Scan for the cell matching the given text and deliver its (X, Y) coordinate at center. 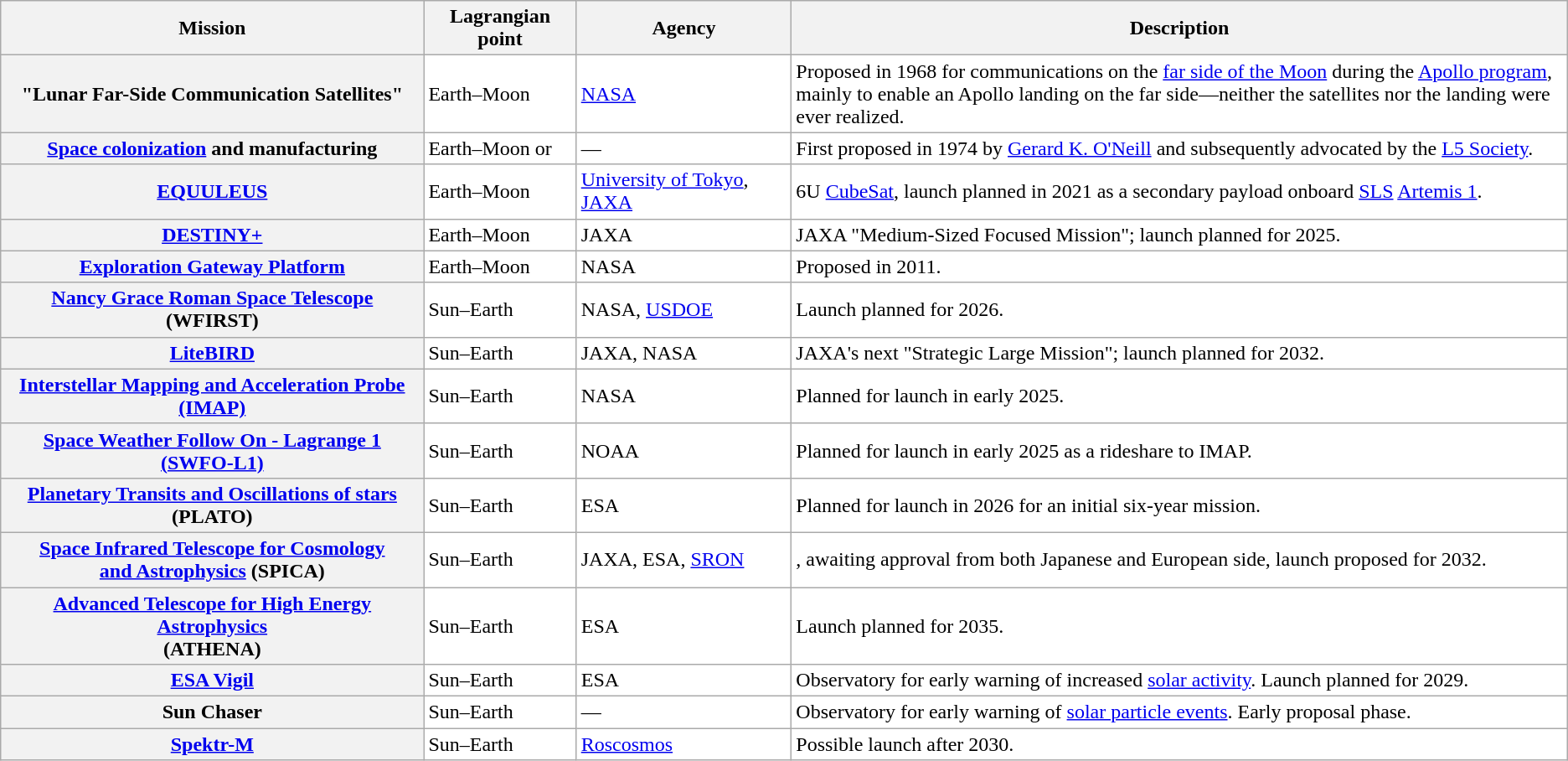
Space Infrared Telescope for Cosmologyand Astrophysics (SPICA) (213, 560)
Observatory for early warning of increased solar activity. Launch planned for 2029. (1179, 681)
JAXA, NASA (683, 353)
JAXA "Medium-Sized Focused Mission"; launch planned for 2025. (1179, 235)
NOAA (683, 451)
Interstellar Mapping and Acceleration Probe (IMAP) (213, 396)
Planetary Transits and Oscillations of stars (PLATO) (213, 505)
Space Weather Follow On - Lagrange 1 (SWFO-L1) (213, 451)
Nancy Grace Roman Space Telescope (WFIRST) (213, 310)
University of Tokyo, JAXA (683, 191)
Launch planned for 2026. (1179, 310)
JAXA, ESA, SRON (683, 560)
Observatory for early warning of solar particle events. Early proposal phase. (1179, 712)
Description (1179, 28)
Launch planned for 2035. (1179, 625)
Proposed in 2011. (1179, 267)
Agency (683, 28)
ESA Vigil (213, 681)
NASA, USDOE (683, 310)
Planned for launch in 2026 for an initial six-year mission. (1179, 505)
Sun Chaser (213, 712)
Advanced Telescope for High Energy Astrophysics(ATHENA) (213, 625)
Planned for launch in early 2025 as a rideshare to IMAP. (1179, 451)
JAXA's next "Strategic Large Mission"; launch planned for 2032. (1179, 353)
Lagrangian point (500, 28)
First proposed in 1974 by Gerard K. O'Neill and subsequently advocated by the L5 Society. (1179, 148)
Exploration Gateway Platform (213, 267)
Space colonization and manufacturing (213, 148)
EQUULEUS (213, 191)
Spektr-M (213, 744)
Roscosmos (683, 744)
Planned for launch in early 2025. (1179, 396)
Earth–Moon or (500, 148)
"Lunar Far-Side Communication Satellites" (213, 94)
, awaiting approval from both Japanese and European side, launch proposed for 2032. (1179, 560)
JAXA (683, 235)
Mission (213, 28)
DESTINY+ (213, 235)
6U CubeSat, launch planned in 2021 as a secondary payload onboard SLS Artemis 1. (1179, 191)
Possible launch after 2030. (1179, 744)
LiteBIRD (213, 353)
